Capture the cell that displays the provided text and extract its [X, Y] central coordinate. 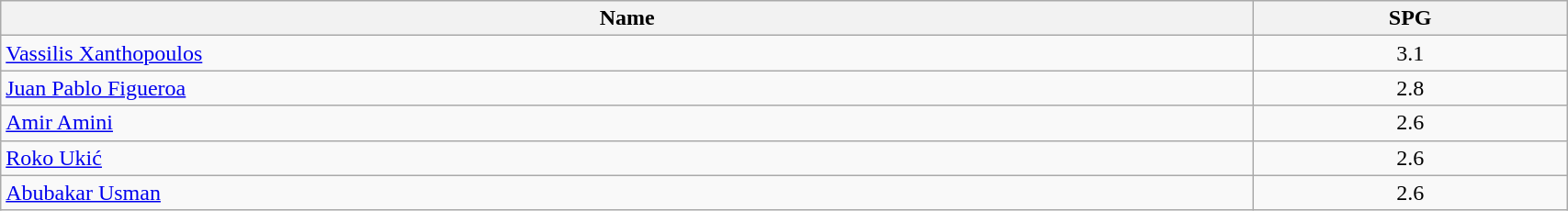
2.8 [1411, 88]
3.1 [1411, 53]
Amir Amini [627, 123]
SPG [1411, 18]
Vassilis Xanthopoulos [627, 53]
Juan Pablo Figueroa [627, 88]
Name [627, 18]
Abubakar Usman [627, 193]
Roko Ukić [627, 158]
